Determine the [X, Y] coordinate at the center of the cell enclosing the given text.  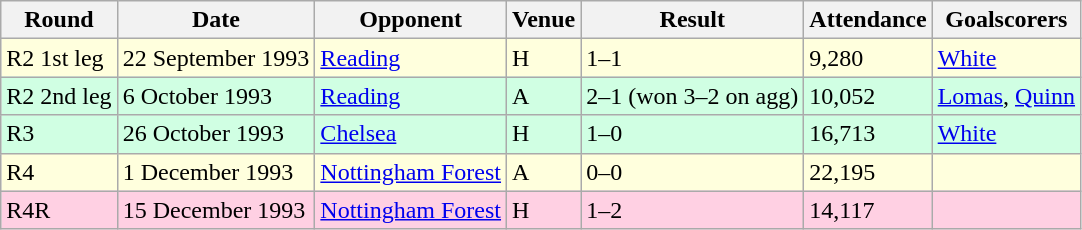
R4R [59, 210]
Lomas, Quinn [1006, 96]
0–0 [692, 172]
R4 [59, 172]
Venue [544, 20]
Result [692, 20]
2–1 (won 3–2 on agg) [692, 96]
1–2 [692, 210]
1 December 1993 [216, 172]
Date [216, 20]
16,713 [868, 134]
22 September 1993 [216, 58]
Attendance [868, 20]
22,195 [868, 172]
14,117 [868, 210]
Opponent [411, 20]
R2 1st leg [59, 58]
1–1 [692, 58]
6 October 1993 [216, 96]
15 December 1993 [216, 210]
Chelsea [411, 134]
1–0 [692, 134]
R3 [59, 134]
Round [59, 20]
10,052 [868, 96]
R2 2nd leg [59, 96]
Goalscorers [1006, 20]
9,280 [868, 58]
26 October 1993 [216, 134]
